Locate the cell with the specified text and output its [x, y] center coordinate. 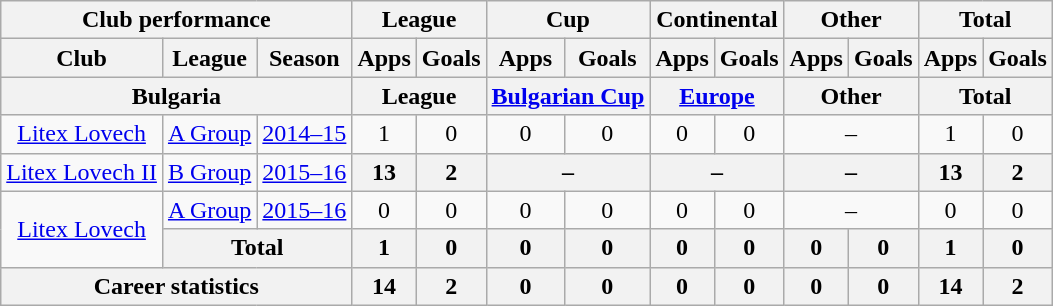
Bulgarian Cup [568, 96]
Europe [717, 96]
Continental [717, 20]
Club performance [176, 20]
Litex Lovech II [82, 172]
Cup [568, 20]
Career statistics [176, 286]
Bulgaria [176, 96]
Season [304, 58]
B Group [209, 172]
Club [82, 58]
2014–15 [304, 134]
